Find where the given text appears and provide that cell's center as [X, Y] coordinate. 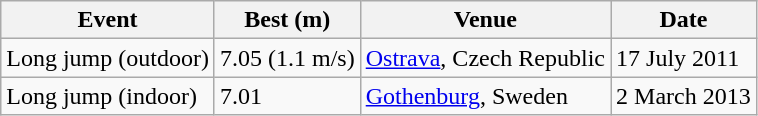
Long jump (indoor) [108, 96]
17 July 2011 [684, 58]
Ostrava, Czech Republic [485, 58]
Event [108, 20]
Long jump (outdoor) [108, 58]
2 March 2013 [684, 96]
7.01 [287, 96]
Venue [485, 20]
7.05 (1.1 m/s) [287, 58]
Best (m) [287, 20]
Gothenburg, Sweden [485, 96]
Date [684, 20]
